Identify which cell holds the provided text, then report its (x, y) central coordinate. 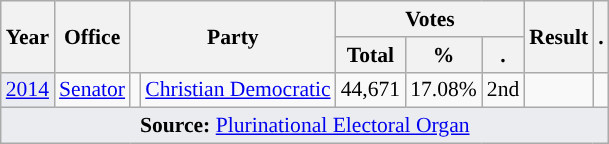
2014 (28, 90)
Year (28, 36)
Total (370, 55)
Party (232, 36)
% (444, 55)
Result (558, 36)
Source: Plurinational Electoral Organ (305, 126)
Votes (430, 19)
Christian Democratic (238, 90)
2nd (504, 90)
17.08% (444, 90)
Senator (92, 90)
44,671 (370, 90)
Office (92, 36)
